From the cell containing the given text, extract its center point as (X, Y) coordinate. 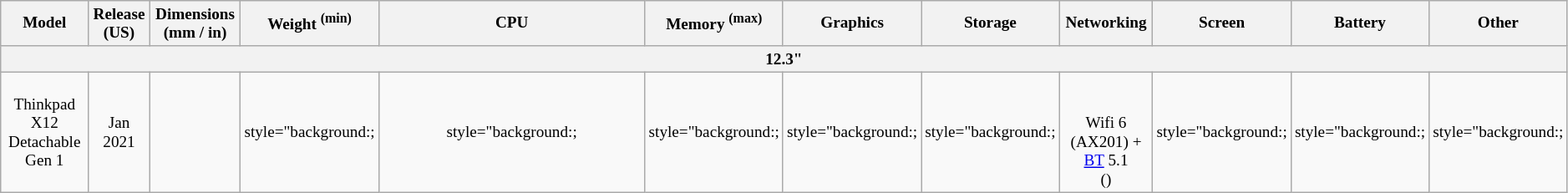
Jan 2021 (119, 132)
CPU (511, 23)
Networking (1106, 23)
Battery (1360, 23)
Memory (max) (713, 23)
Dimensions (mm / in) (195, 23)
Weight (min) (309, 23)
Thinkpad X12 Detachable Gen 1 (45, 132)
Wifi 6 (AX201) + BT 5.1 () (1106, 132)
Release (US) (119, 23)
Screen (1221, 23)
12.3" (784, 59)
Model (45, 23)
Other (1499, 23)
Graphics (852, 23)
Storage (991, 23)
